Find where the given text appears and provide that cell's center as (X, Y) coordinate. 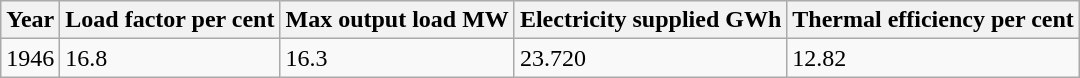
Max output load MW (397, 20)
Thermal efficiency per cent (934, 20)
Load factor per cent (170, 20)
16.8 (170, 58)
Year (30, 20)
1946 (30, 58)
12.82 (934, 58)
16.3 (397, 58)
23.720 (650, 58)
Electricity supplied GWh (650, 20)
